Search for the cell housing the specified text and yield its (X, Y) center coordinate. 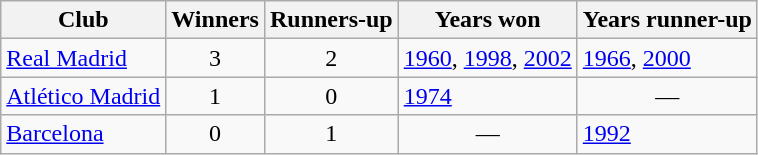
2 (331, 58)
Barcelona (84, 134)
1992 (667, 134)
Club (84, 20)
1974 (488, 96)
Years won (488, 20)
1960, 1998, 2002 (488, 58)
Years runner-up (667, 20)
Runners-up (331, 20)
1966, 2000 (667, 58)
3 (216, 58)
Atlético Madrid (84, 96)
Winners (216, 20)
Real Madrid (84, 58)
